Determine the [X, Y] coordinate at the center of the cell enclosing the given text.  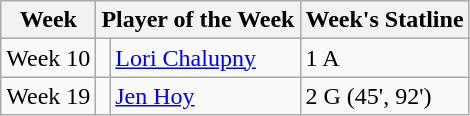
Lori Chalupny [205, 58]
Week 10 [48, 58]
Week 19 [48, 96]
Jen Hoy [205, 96]
1 A [384, 58]
2 G (45', 92') [384, 96]
Player of the Week [198, 20]
Week [48, 20]
Week's Statline [384, 20]
